Provide the (x, y) coordinate of the cell's center where the given text is located.  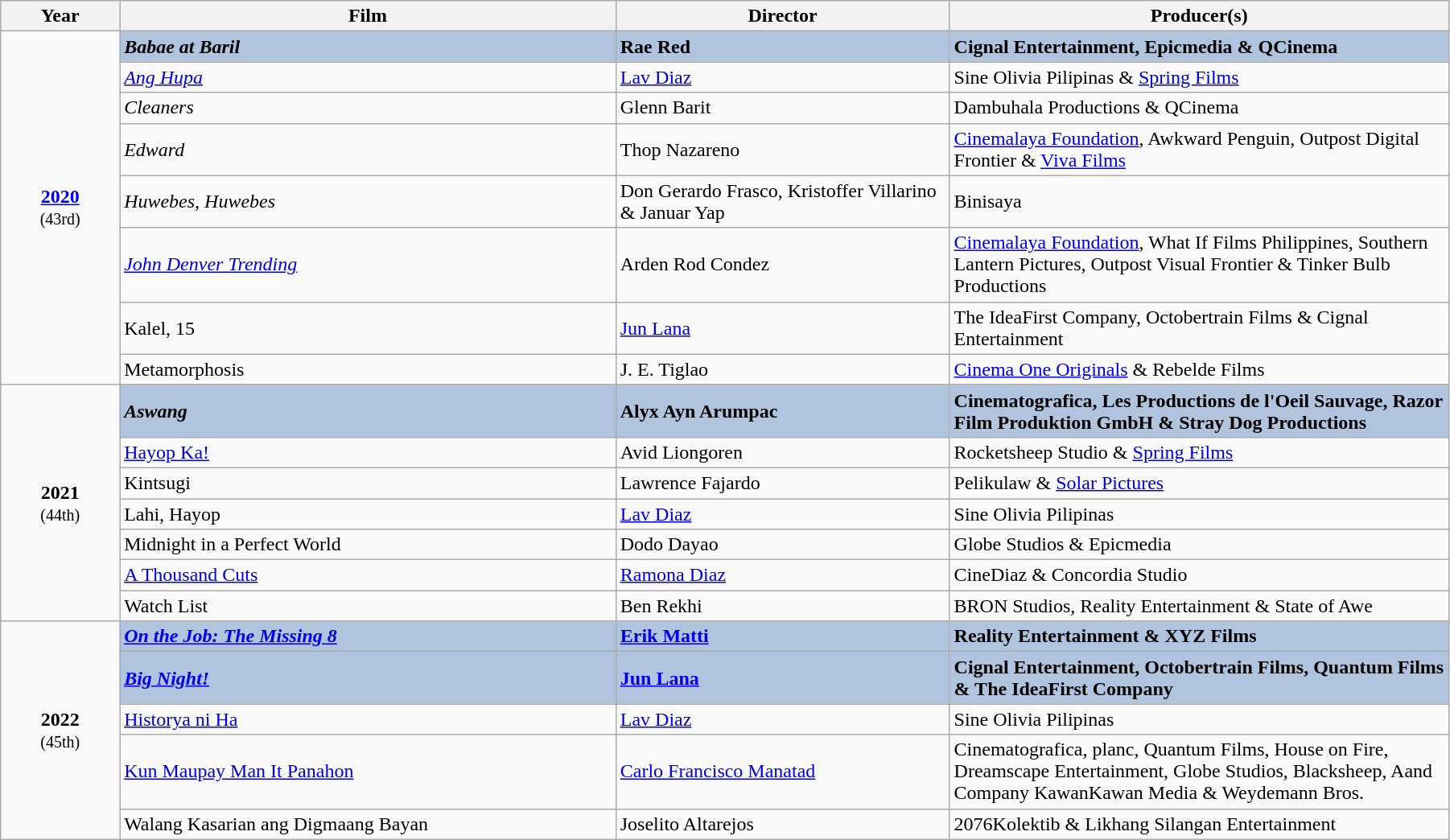
Pelikulaw & Solar Pictures (1199, 483)
CineDiaz & Concordia Studio (1199, 575)
Cignal Entertainment, Octobertrain Films, Quantum Films & The IdeaFirst Company (1199, 677)
A Thousand Cuts (369, 575)
Ang Hupa (369, 77)
2022(45th) (60, 731)
Kun Maupay Man It Panahon (369, 772)
2076Kolektib & Likhang Silangan Entertainment (1199, 824)
Rocketsheep Studio & Spring Films (1199, 452)
Cinema One Originals & Rebelde Films (1199, 369)
Film (369, 16)
J. E. Tiglao (782, 369)
Watch List (369, 606)
BRON Studios, Reality Entertainment & State of Awe (1199, 606)
Avid Liongoren (782, 452)
Cleaners (369, 108)
Director (782, 16)
Midnight in a Perfect World (369, 545)
John Denver Trending (369, 265)
Sine Olivia Pilipinas & Spring Films (1199, 77)
On the Job: The Missing 8 (369, 636)
Binisaya (1199, 201)
Carlo Francisco Manatad (782, 772)
2021(44th) (60, 502)
Walang Kasarian ang Digmaang Bayan (369, 824)
Kalel, 15 (369, 328)
Don Gerardo Frasco, Kristoffer Villarino & Januar Yap (782, 201)
2020(43rd) (60, 208)
Historya ni Ha (369, 719)
Kintsugi (369, 483)
Cignal Entertainment, Epicmedia & QCinema (1199, 47)
Metamorphosis (369, 369)
Edward (369, 150)
Lahi, Hayop (369, 514)
Lawrence Fajardo (782, 483)
Reality Entertainment & XYZ Films (1199, 636)
Joselito Altarejos (782, 824)
Aswang (369, 410)
Producer(s) (1199, 16)
Thop Nazareno (782, 150)
The IdeaFirst Company, Octobertrain Films & Cignal Entertainment (1199, 328)
Cinemalaya Foundation, Awkward Penguin, Outpost Digital Frontier & Viva Films (1199, 150)
Dodo Dayao (782, 545)
Dambuhala Productions & QCinema (1199, 108)
Hayop Ka! (369, 452)
Erik Matti (782, 636)
Glenn Barit (782, 108)
Arden Rod Condez (782, 265)
Ramona Diaz (782, 575)
Huwebes, Huwebes (369, 201)
Rae Red (782, 47)
Cinemalaya Foundation, What If Films Philippines, Southern Lantern Pictures, Outpost Visual Frontier & Tinker Bulb Productions (1199, 265)
Babae at Baril (369, 47)
Year (60, 16)
Alyx Ayn Arumpac (782, 410)
Cinematografica, Les Productions de l'Oeil Sauvage, Razor Film Produktion GmbH & Stray Dog Productions (1199, 410)
Globe Studios & Epicmedia (1199, 545)
Ben Rekhi (782, 606)
Big Night! (369, 677)
